Identify which cell holds the provided text, then report its (x, y) central coordinate. 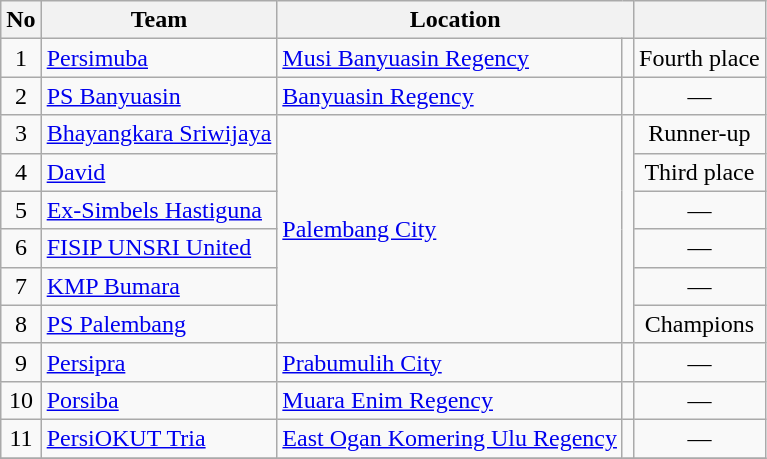
No (21, 20)
Ex-Simbels Hastiguna (159, 210)
Banyuasin Regency (450, 96)
Fourth place (700, 58)
9 (21, 362)
8 (21, 324)
Third place (700, 172)
Champions (700, 324)
3 (21, 134)
10 (21, 400)
7 (21, 286)
Muara Enim Regency (450, 400)
Location (456, 20)
KMP Bumara (159, 286)
5 (21, 210)
Team (159, 20)
Runner-up (700, 134)
PersiOKUT Tria (159, 438)
Palembang City (450, 229)
Bhayangkara Sriwijaya (159, 134)
David (159, 172)
Persimuba (159, 58)
11 (21, 438)
6 (21, 248)
2 (21, 96)
East Ogan Komering Ulu Regency (450, 438)
Musi Banyuasin Regency (450, 58)
FISIP UNSRI United (159, 248)
PS Palembang (159, 324)
PS Banyuasin (159, 96)
4 (21, 172)
Prabumulih City (450, 362)
Porsiba (159, 400)
Persipra (159, 362)
1 (21, 58)
